Capture the cell that displays the provided text and extract its (x, y) central coordinate. 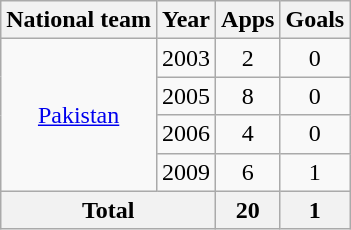
2005 (186, 96)
Apps (248, 20)
Goals (315, 20)
2 (248, 58)
Total (108, 210)
2003 (186, 58)
20 (248, 210)
Pakistan (79, 115)
8 (248, 96)
6 (248, 172)
National team (79, 20)
2009 (186, 172)
Year (186, 20)
4 (248, 134)
2006 (186, 134)
